Identify which cell holds the provided text, then report its (X, Y) central coordinate. 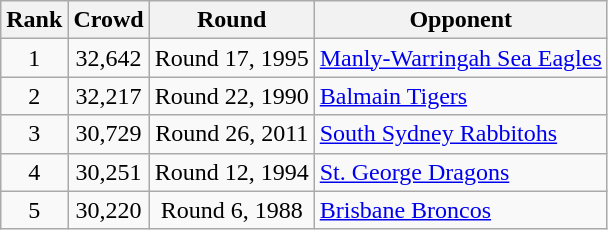
Round (232, 20)
4 (34, 172)
Rank (34, 20)
32,642 (108, 58)
Balmain Tigers (460, 96)
2 (34, 96)
Crowd (108, 20)
South Sydney Rabbitohs (460, 134)
32,217 (108, 96)
Round 12, 1994 (232, 172)
St. George Dragons (460, 172)
Round 6, 1988 (232, 210)
30,251 (108, 172)
1 (34, 58)
Opponent (460, 20)
Manly-Warringah Sea Eagles (460, 58)
5 (34, 210)
Round 26, 2011 (232, 134)
30,729 (108, 134)
Brisbane Broncos (460, 210)
Round 22, 1990 (232, 96)
Round 17, 1995 (232, 58)
3 (34, 134)
30,220 (108, 210)
